Output the (x, y) coordinate of the center of the cell containing the given text.  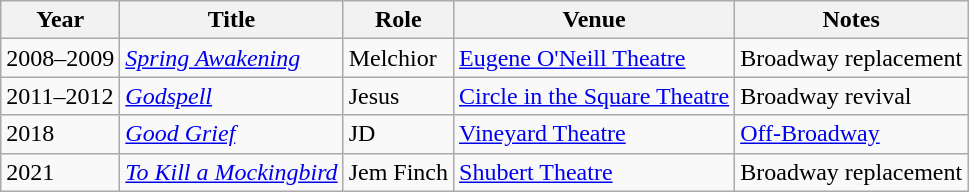
JD (398, 134)
Spring Awakening (232, 58)
Jesus (398, 96)
2021 (60, 172)
Role (398, 20)
Jem Finch (398, 172)
Venue (594, 20)
Year (60, 20)
Off-Broadway (852, 134)
Godspell (232, 96)
Eugene O'Neill Theatre (594, 58)
To Kill a Mockingbird (232, 172)
Shubert Theatre (594, 172)
2018 (60, 134)
2011–2012 (60, 96)
2008–2009 (60, 58)
Notes (852, 20)
Circle in the Square Theatre (594, 96)
Title (232, 20)
Broadway revival (852, 96)
Melchior (398, 58)
Vineyard Theatre (594, 134)
Good Grief (232, 134)
